Search for the cell housing the specified text and yield its [X, Y] center coordinate. 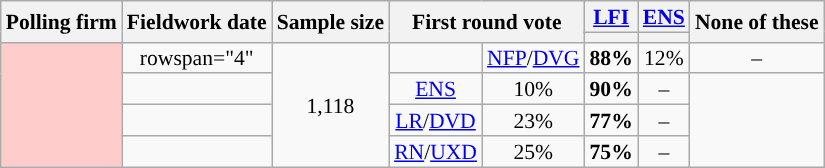
Polling firm [62, 22]
Sample size [330, 22]
25% [534, 152]
None of these [757, 22]
75% [612, 152]
RN/UXD [436, 152]
1,118 [330, 104]
LFI [612, 16]
10% [534, 90]
rowspan="4" [197, 58]
12% [664, 58]
90% [612, 90]
NFP/DVG [534, 58]
77% [612, 120]
LR/DVD [436, 120]
Fieldwork date [197, 22]
First round vote [486, 22]
88% [612, 58]
23% [534, 120]
